For the text-containing cell, return its midpoint in [X, Y] coordinate format. 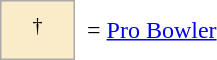
† [38, 30]
